Search for the cell housing the specified text and yield its (X, Y) center coordinate. 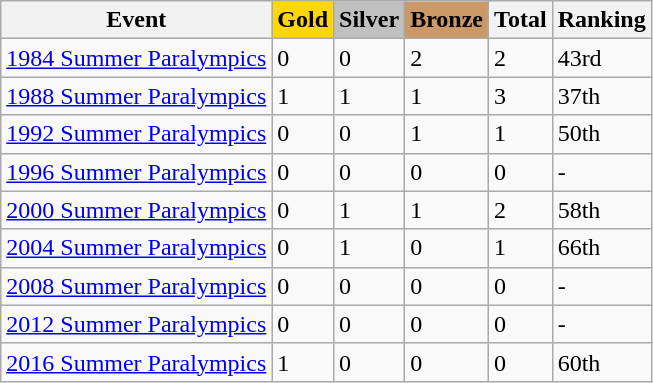
Event (136, 20)
43rd (602, 58)
2000 Summer Paralympics (136, 210)
Gold (303, 20)
2012 Summer Paralympics (136, 324)
1988 Summer Paralympics (136, 96)
3 (521, 96)
Silver (370, 20)
37th (602, 96)
1992 Summer Paralympics (136, 134)
58th (602, 210)
2008 Summer Paralympics (136, 286)
50th (602, 134)
2004 Summer Paralympics (136, 248)
Ranking (602, 20)
1996 Summer Paralympics (136, 172)
Bronze (447, 20)
Total (521, 20)
1984 Summer Paralympics (136, 58)
60th (602, 362)
2016 Summer Paralympics (136, 362)
66th (602, 248)
